Find where the given text appears and provide that cell's center as [x, y] coordinate. 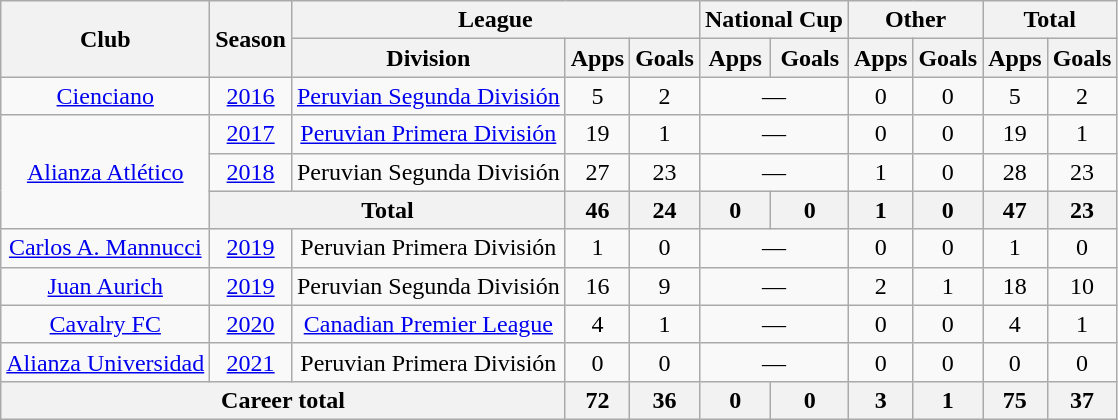
Season [251, 39]
Club [106, 39]
Cienciano [106, 96]
9 [665, 286]
3 [880, 400]
Other [915, 20]
Alianza Atlético [106, 172]
Juan Aurich [106, 286]
Carlos A. Mannucci [106, 248]
24 [665, 210]
Cavalry FC [106, 324]
Career total [283, 400]
46 [597, 210]
10 [1082, 286]
2021 [251, 362]
27 [597, 172]
28 [1015, 172]
16 [597, 286]
2016 [251, 96]
72 [597, 400]
Canadian Premier League [428, 324]
18 [1015, 286]
36 [665, 400]
2020 [251, 324]
League [495, 20]
37 [1082, 400]
National Cup [774, 20]
Alianza Universidad [106, 362]
Division [428, 58]
2018 [251, 172]
2017 [251, 134]
47 [1015, 210]
75 [1015, 400]
